Scan for the cell matching the given text and deliver its (X, Y) coordinate at center. 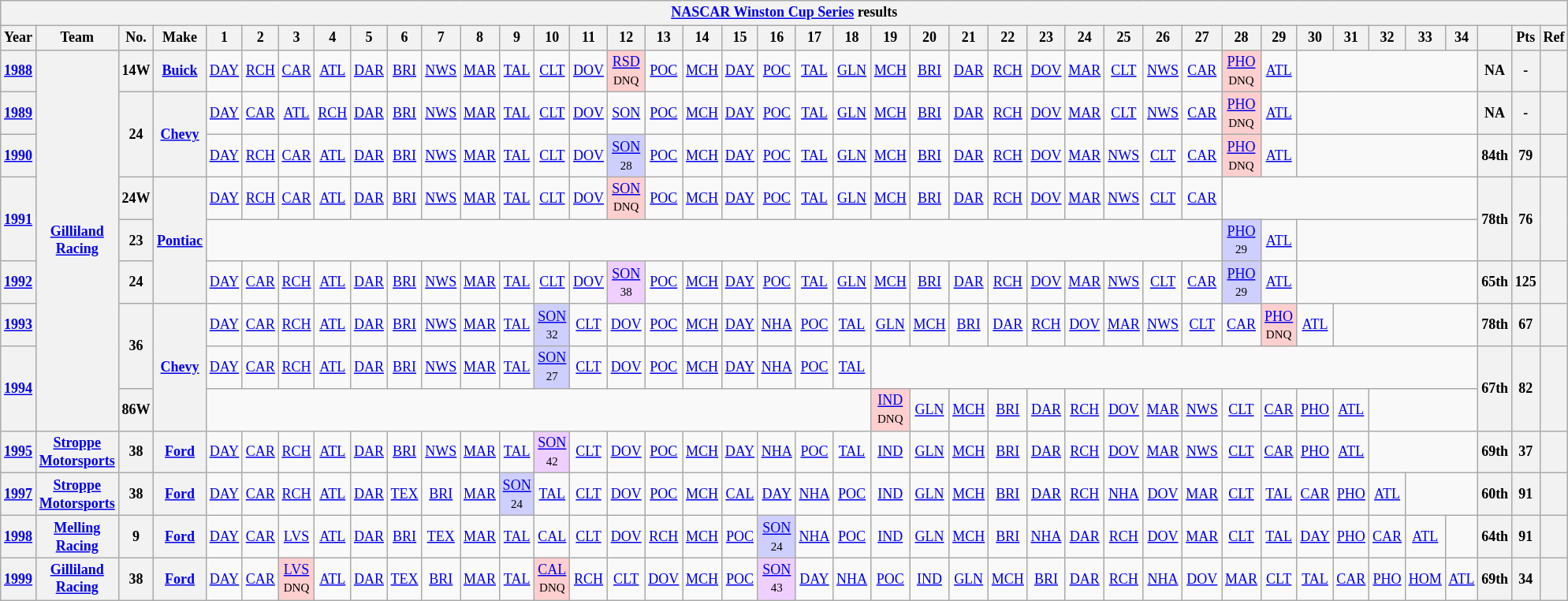
SON38 (626, 282)
Make (180, 38)
5 (369, 38)
1994 (19, 388)
INDDNQ (890, 409)
LVS (296, 536)
24W (136, 198)
84th (1495, 155)
1999 (19, 579)
HOM (1425, 579)
Team (77, 38)
31 (1351, 38)
19 (890, 38)
SON27 (552, 368)
LVSDNQ (296, 579)
26 (1163, 38)
67 (1525, 325)
SON28 (626, 155)
79 (1525, 155)
20 (929, 38)
60th (1495, 495)
Pontiac (180, 240)
25 (1124, 38)
1995 (19, 452)
1990 (19, 155)
10 (552, 38)
SON43 (777, 579)
SON32 (552, 325)
7 (441, 38)
SON42 (552, 452)
14 (702, 38)
33 (1425, 38)
NASCAR Winston Cup Series results (784, 13)
64th (1495, 536)
16 (777, 38)
18 (852, 38)
14W (136, 71)
Year (19, 38)
65th (1495, 282)
1993 (19, 325)
12 (626, 38)
CALDNQ (552, 579)
1992 (19, 282)
21 (969, 38)
Buick (180, 71)
1988 (19, 71)
Pts (1525, 38)
125 (1525, 282)
76 (1525, 219)
3 (296, 38)
82 (1525, 388)
No. (136, 38)
1991 (19, 219)
1998 (19, 536)
SONDNQ (626, 198)
1997 (19, 495)
11 (589, 38)
22 (1007, 38)
15 (739, 38)
36 (136, 345)
6 (404, 38)
28 (1242, 38)
Ref (1554, 38)
17 (814, 38)
86W (136, 409)
32 (1387, 38)
30 (1315, 38)
37 (1525, 452)
27 (1202, 38)
13 (664, 38)
29 (1279, 38)
Melling Racing (77, 536)
SON (626, 114)
2 (260, 38)
4 (333, 38)
67th (1495, 388)
8 (480, 38)
1 (224, 38)
RSDDNQ (626, 71)
1989 (19, 114)
